Output the [x, y] coordinate of the center of the cell containing the given text.  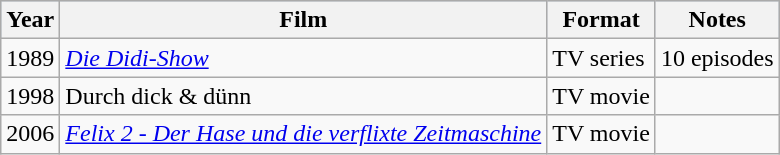
1989 [30, 58]
Year [30, 20]
10 episodes [717, 58]
2006 [30, 134]
Felix 2 - Der Hase und die verflixte Zeitmaschine [304, 134]
1998 [30, 96]
Notes [717, 20]
Film [304, 20]
Die Didi-Show [304, 58]
Format [602, 20]
Durch dick & dünn [304, 96]
TV series [602, 58]
